Capture the cell that displays the provided text and extract its (X, Y) central coordinate. 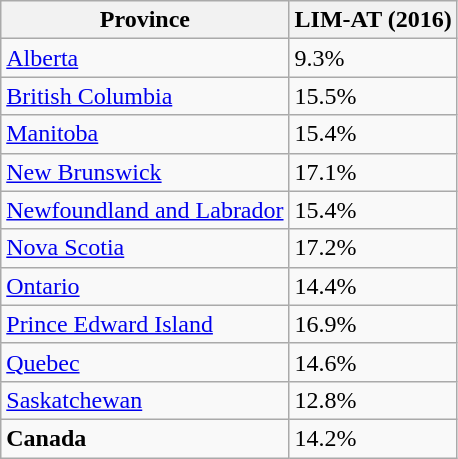
Saskatchewan (145, 400)
Newfoundland and Labrador (145, 210)
17.2% (373, 248)
17.1% (373, 172)
Province (145, 20)
LIM-AT (2016) (373, 20)
Manitoba (145, 134)
New Brunswick (145, 172)
15.5% (373, 96)
9.3% (373, 58)
Ontario (145, 286)
14.2% (373, 438)
Nova Scotia (145, 248)
Canada (145, 438)
14.4% (373, 286)
14.6% (373, 362)
12.8% (373, 400)
Prince Edward Island (145, 324)
16.9% (373, 324)
Quebec (145, 362)
British Columbia (145, 96)
Alberta (145, 58)
